Return (X, Y) of the center of cell containing provided text 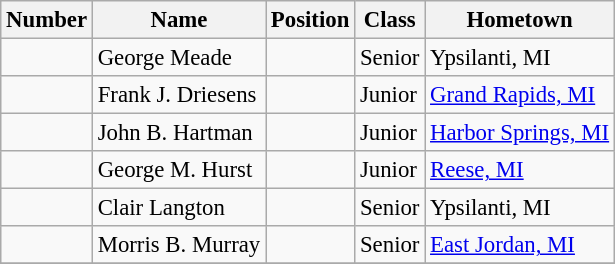
Hometown (520, 20)
Class (390, 20)
Morris B. Murray (178, 245)
Harbor Springs, MI (520, 133)
Number (47, 20)
Name (178, 20)
Clair Langton (178, 208)
George Meade (178, 58)
Frank J. Driesens (178, 95)
Reese, MI (520, 170)
George M. Hurst (178, 170)
John B. Hartman (178, 133)
East Jordan, MI (520, 245)
Position (310, 20)
Grand Rapids, MI (520, 95)
